Provide the (X, Y) coordinate of the cell's center where the given text is located.  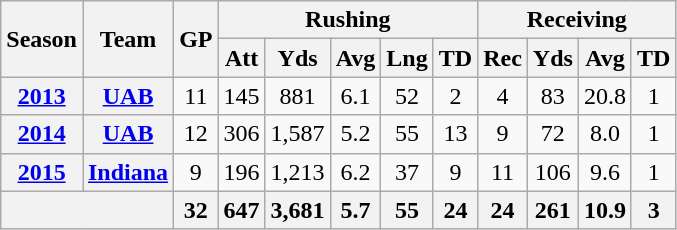
12 (196, 134)
Att (242, 58)
4 (503, 96)
5.2 (356, 134)
1,213 (298, 172)
Indiana (128, 172)
13 (455, 134)
32 (196, 210)
261 (552, 210)
Team (128, 39)
2013 (42, 96)
Rec (503, 58)
3 (653, 210)
72 (552, 134)
2 (455, 96)
2014 (42, 134)
5.7 (356, 210)
Season (42, 39)
306 (242, 134)
Receiving (577, 20)
Lng (407, 58)
3,681 (298, 210)
9.6 (604, 172)
GP (196, 39)
6.1 (356, 96)
Rushing (348, 20)
83 (552, 96)
20.8 (604, 96)
52 (407, 96)
106 (552, 172)
196 (242, 172)
10.9 (604, 210)
8.0 (604, 134)
6.2 (356, 172)
2015 (42, 172)
1,587 (298, 134)
37 (407, 172)
647 (242, 210)
881 (298, 96)
145 (242, 96)
